Provide the (X, Y) coordinate of the cell's center where the given text is located.  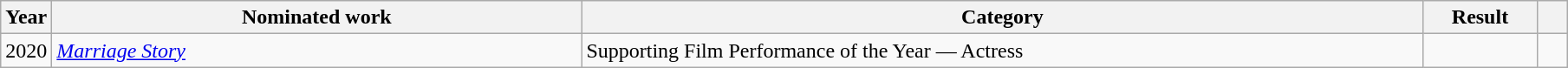
Nominated work (317, 17)
Result (1480, 17)
Marriage Story (317, 51)
Category (1002, 17)
Supporting Film Performance of the Year — Actress (1002, 51)
2020 (26, 51)
Year (26, 17)
